Output the (x, y) coordinate of the center of the cell containing the given text.  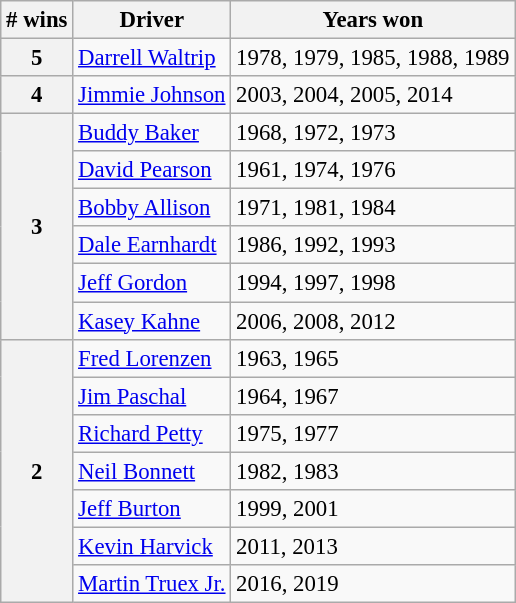
2016, 2019 (373, 584)
1999, 2001 (373, 509)
Bobby Allison (152, 208)
2 (37, 470)
Jeff Burton (152, 509)
3 (37, 227)
Jimmie Johnson (152, 95)
1971, 1981, 1984 (373, 208)
1963, 1965 (373, 358)
1978, 1979, 1985, 1988, 1989 (373, 58)
Darrell Waltrip (152, 58)
1994, 1997, 1998 (373, 283)
1961, 1974, 1976 (373, 170)
2011, 2013 (373, 546)
Jim Paschal (152, 396)
1964, 1967 (373, 396)
1968, 1972, 1973 (373, 133)
2006, 2008, 2012 (373, 321)
# wins (37, 20)
4 (37, 95)
5 (37, 58)
Martin Truex Jr. (152, 584)
Kasey Kahne (152, 321)
Neil Bonnett (152, 471)
1986, 1992, 1993 (373, 245)
Kevin Harvick (152, 546)
Driver (152, 20)
David Pearson (152, 170)
2003, 2004, 2005, 2014 (373, 95)
Dale Earnhardt (152, 245)
1975, 1977 (373, 433)
1982, 1983 (373, 471)
Buddy Baker (152, 133)
Jeff Gordon (152, 283)
Fred Lorenzen (152, 358)
Years won (373, 20)
Richard Petty (152, 433)
